Extract the (x, y) coordinate from the center of the cell holding the provided text.  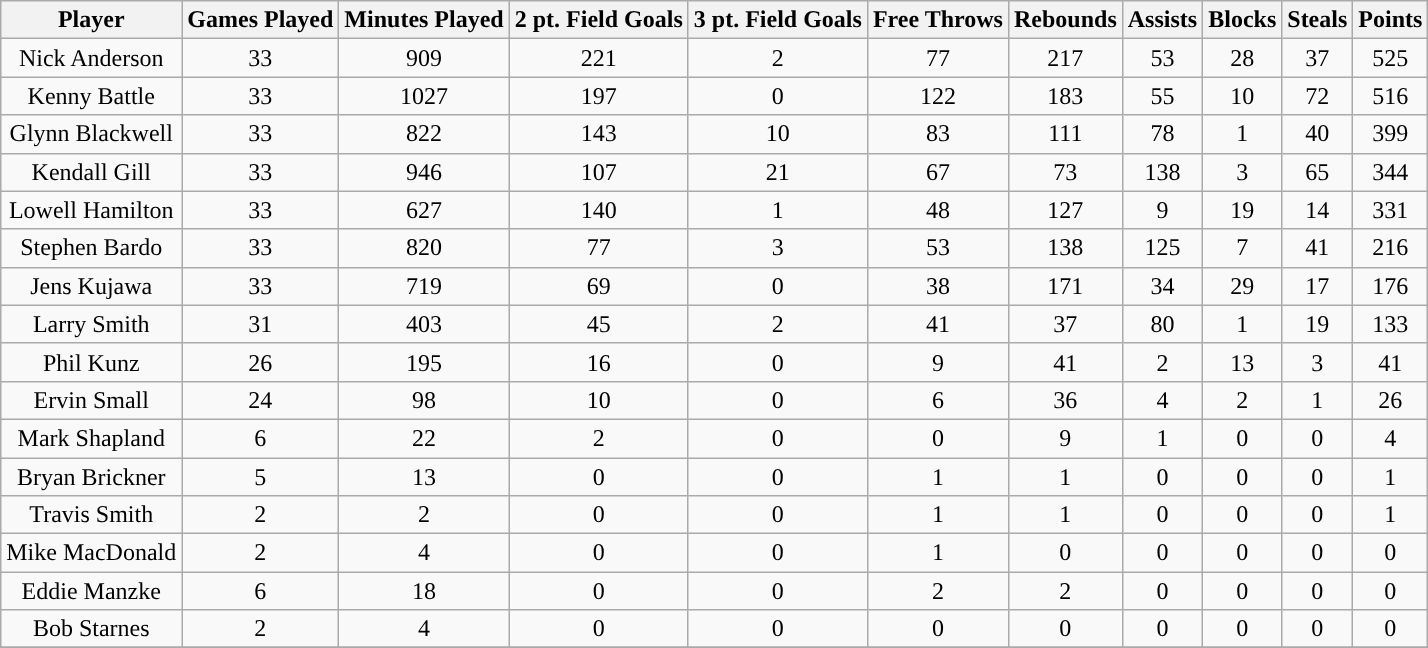
Rebounds (1065, 20)
909 (424, 58)
Stephen Bardo (92, 248)
403 (424, 324)
Lowell Hamilton (92, 210)
820 (424, 248)
331 (1390, 210)
Points (1390, 20)
1027 (424, 96)
34 (1162, 286)
217 (1065, 58)
176 (1390, 286)
221 (598, 58)
28 (1242, 58)
83 (938, 134)
183 (1065, 96)
65 (1318, 172)
Travis Smith (92, 515)
55 (1162, 96)
16 (598, 362)
627 (424, 210)
67 (938, 172)
719 (424, 286)
36 (1065, 400)
140 (598, 210)
107 (598, 172)
38 (938, 286)
31 (260, 324)
72 (1318, 96)
29 (1242, 286)
73 (1065, 172)
Bryan Brickner (92, 477)
Bob Starnes (92, 629)
Kendall Gill (92, 172)
127 (1065, 210)
111 (1065, 134)
2 pt. Field Goals (598, 20)
17 (1318, 286)
Assists (1162, 20)
Eddie Manzke (92, 591)
525 (1390, 58)
Jens Kujawa (92, 286)
125 (1162, 248)
946 (424, 172)
Phil Kunz (92, 362)
516 (1390, 96)
171 (1065, 286)
822 (424, 134)
197 (598, 96)
5 (260, 477)
133 (1390, 324)
69 (598, 286)
Mike MacDonald (92, 553)
78 (1162, 134)
Larry Smith (92, 324)
216 (1390, 248)
Nick Anderson (92, 58)
Games Played (260, 20)
18 (424, 591)
344 (1390, 172)
Minutes Played (424, 20)
Mark Shapland (92, 438)
399 (1390, 134)
3 pt. Field Goals (778, 20)
14 (1318, 210)
Blocks (1242, 20)
80 (1162, 324)
143 (598, 134)
21 (778, 172)
45 (598, 324)
122 (938, 96)
Steals (1318, 20)
22 (424, 438)
Kenny Battle (92, 96)
Glynn Blackwell (92, 134)
7 (1242, 248)
Ervin Small (92, 400)
98 (424, 400)
195 (424, 362)
40 (1318, 134)
48 (938, 210)
Player (92, 20)
24 (260, 400)
Free Throws (938, 20)
